Scan for the cell matching the given text and deliver its [x, y] coordinate at center. 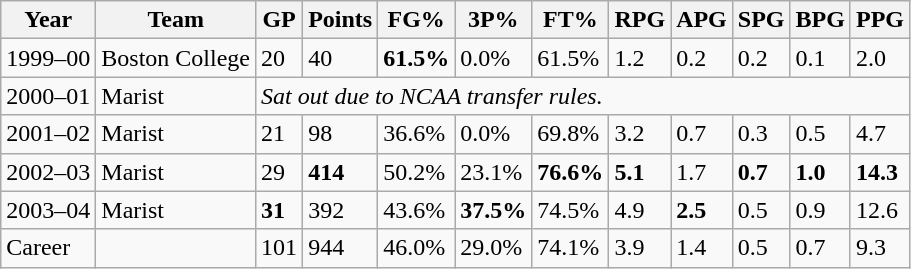
3.9 [640, 248]
21 [280, 134]
23.1% [494, 172]
FG% [416, 20]
Points [340, 20]
43.6% [416, 210]
RPG [640, 20]
0.3 [761, 134]
GP [280, 20]
50.2% [416, 172]
944 [340, 248]
37.5% [494, 210]
4.9 [640, 210]
14.3 [880, 172]
414 [340, 172]
29 [280, 172]
12.6 [880, 210]
3.2 [640, 134]
4.7 [880, 134]
29.0% [494, 248]
2000–01 [48, 96]
2002–03 [48, 172]
0.9 [820, 210]
1999–00 [48, 58]
PPG [880, 20]
76.6% [570, 172]
2.0 [880, 58]
2003–04 [48, 210]
20 [280, 58]
1.4 [702, 248]
Team [176, 20]
Year [48, 20]
74.1% [570, 248]
3P% [494, 20]
2.5 [702, 210]
40 [340, 58]
FT% [570, 20]
SPG [761, 20]
5.1 [640, 172]
1.0 [820, 172]
74.5% [570, 210]
31 [280, 210]
Career [48, 248]
98 [340, 134]
1.2 [640, 58]
1.7 [702, 172]
69.8% [570, 134]
0.1 [820, 58]
2001–02 [48, 134]
36.6% [416, 134]
9.3 [880, 248]
APG [702, 20]
392 [340, 210]
46.0% [416, 248]
Boston College [176, 58]
101 [280, 248]
BPG [820, 20]
Sat out due to NCAA transfer rules. [583, 96]
